Pinpoint the cell where the given text exists, returning its [X, Y] midpoint coordinate. 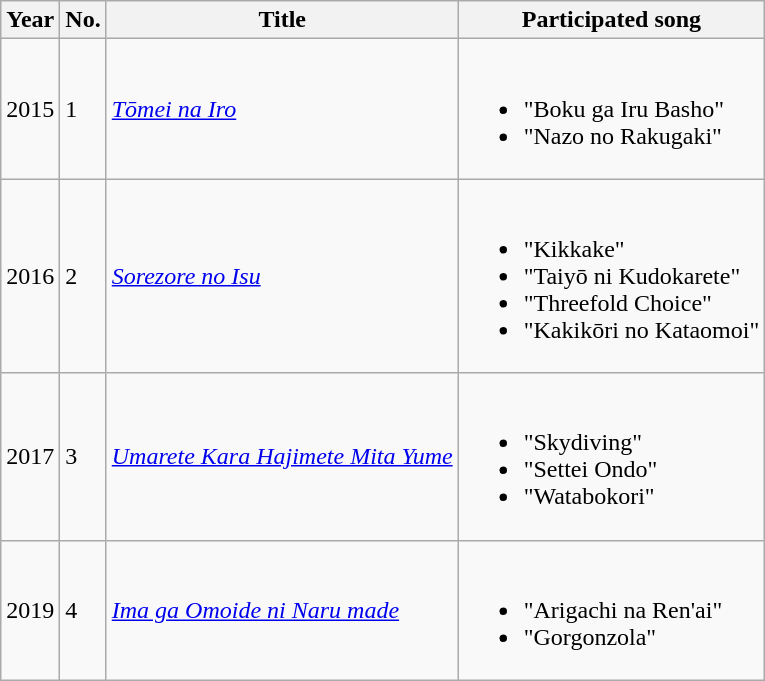
2015 [30, 109]
Year [30, 20]
3 [83, 456]
"Boku ga Iru Basho""Nazo no Rakugaki" [612, 109]
Participated song [612, 20]
1 [83, 109]
Ima ga Omoide ni Naru made [282, 610]
2019 [30, 610]
2 [83, 276]
"Skydiving""Settei Ondo""Watabokori" [612, 456]
Umarete Kara Hajimete Mita Yume [282, 456]
Title [282, 20]
Tōmei na Iro [282, 109]
2016 [30, 276]
Sorezore no Isu [282, 276]
No. [83, 20]
"Kikkake""Taiyō ni Kudokarete""Threefold Choice""Kakikōri no Kataomoi" [612, 276]
4 [83, 610]
"Arigachi na Ren'ai""Gorgonzola" [612, 610]
2017 [30, 456]
